Return the (X, Y) coordinate for the center point of the cell that contains the specified text.  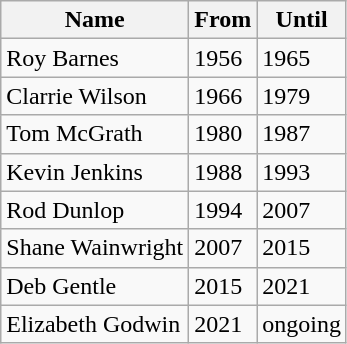
Shane Wainwright (95, 248)
Kevin Jenkins (95, 172)
1993 (302, 172)
1966 (223, 96)
1965 (302, 58)
1956 (223, 58)
ongoing (302, 324)
Elizabeth Godwin (95, 324)
1988 (223, 172)
1979 (302, 96)
Clarrie Wilson (95, 96)
Tom McGrath (95, 134)
1987 (302, 134)
Until (302, 20)
1980 (223, 134)
Deb Gentle (95, 286)
1994 (223, 210)
Roy Barnes (95, 58)
Rod Dunlop (95, 210)
From (223, 20)
Name (95, 20)
